Find where the given text appears and provide that cell's center as [X, Y] coordinate. 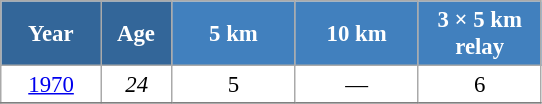
5 km [234, 34]
5 [234, 85]
1970 [52, 85]
— [356, 85]
24 [136, 85]
3 × 5 km relay [480, 34]
Age [136, 34]
10 km [356, 34]
Year [52, 34]
6 [480, 85]
